For the text-containing cell, return its midpoint in (x, y) coordinate format. 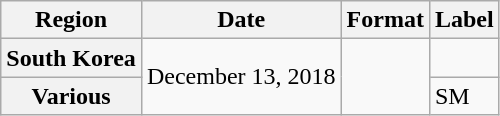
South Korea (72, 58)
SM (464, 96)
Region (72, 20)
December 13, 2018 (241, 77)
Various (72, 96)
Label (464, 20)
Format (385, 20)
Date (241, 20)
